Detect which cell encompasses the target text, then output its (X, Y) center coordinate. 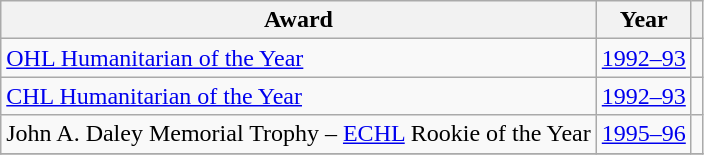
CHL Humanitarian of the Year (299, 96)
John A. Daley Memorial Trophy – ECHL Rookie of the Year (299, 134)
Year (644, 20)
Award (299, 20)
1995–96 (644, 134)
OHL Humanitarian of the Year (299, 58)
